Extract the (X, Y) coordinate from the center of the cell holding the provided text.  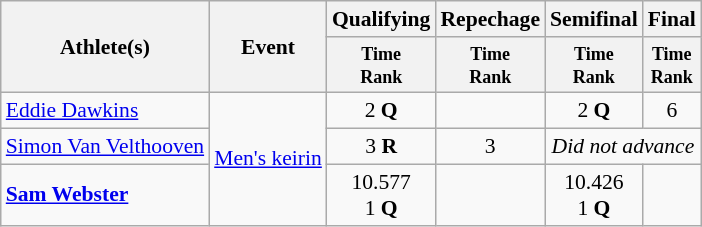
Simon Van Velthooven (105, 147)
Qualifying (381, 19)
Event (268, 47)
Semifinal (594, 19)
3 R (381, 147)
Men's keirin (268, 159)
Eddie Dawkins (105, 111)
Sam Webster (105, 194)
6 (672, 111)
10.5771 Q (381, 194)
Did not advance (623, 147)
Athlete(s) (105, 47)
Final (672, 19)
3 (490, 147)
10.4261 Q (594, 194)
Repechage (490, 19)
